Locate the cell with the specified text and output its [x, y] center coordinate. 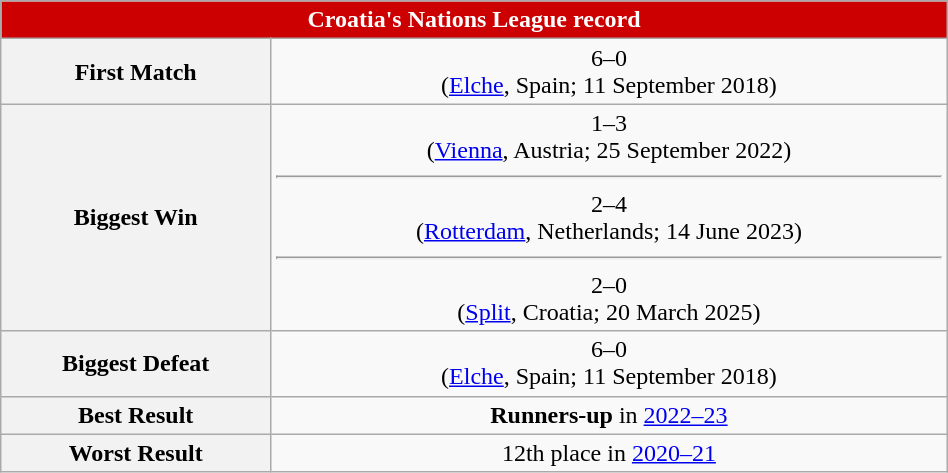
Croatia's Nations League record [474, 20]
Worst Result [136, 453]
Biggest Defeat [136, 364]
1–3 (Vienna, Austria; 25 September 2022) 2–4 (Rotterdam, Netherlands; 14 June 2023) 2–0 (Split, Croatia; 20 March 2025) [610, 218]
Biggest Win [136, 218]
Runners-up in 2022–23 [610, 415]
12th place in 2020–21 [610, 453]
Best Result [136, 415]
First Match [136, 72]
